From the cell containing the given text, extract its center point as (x, y) coordinate. 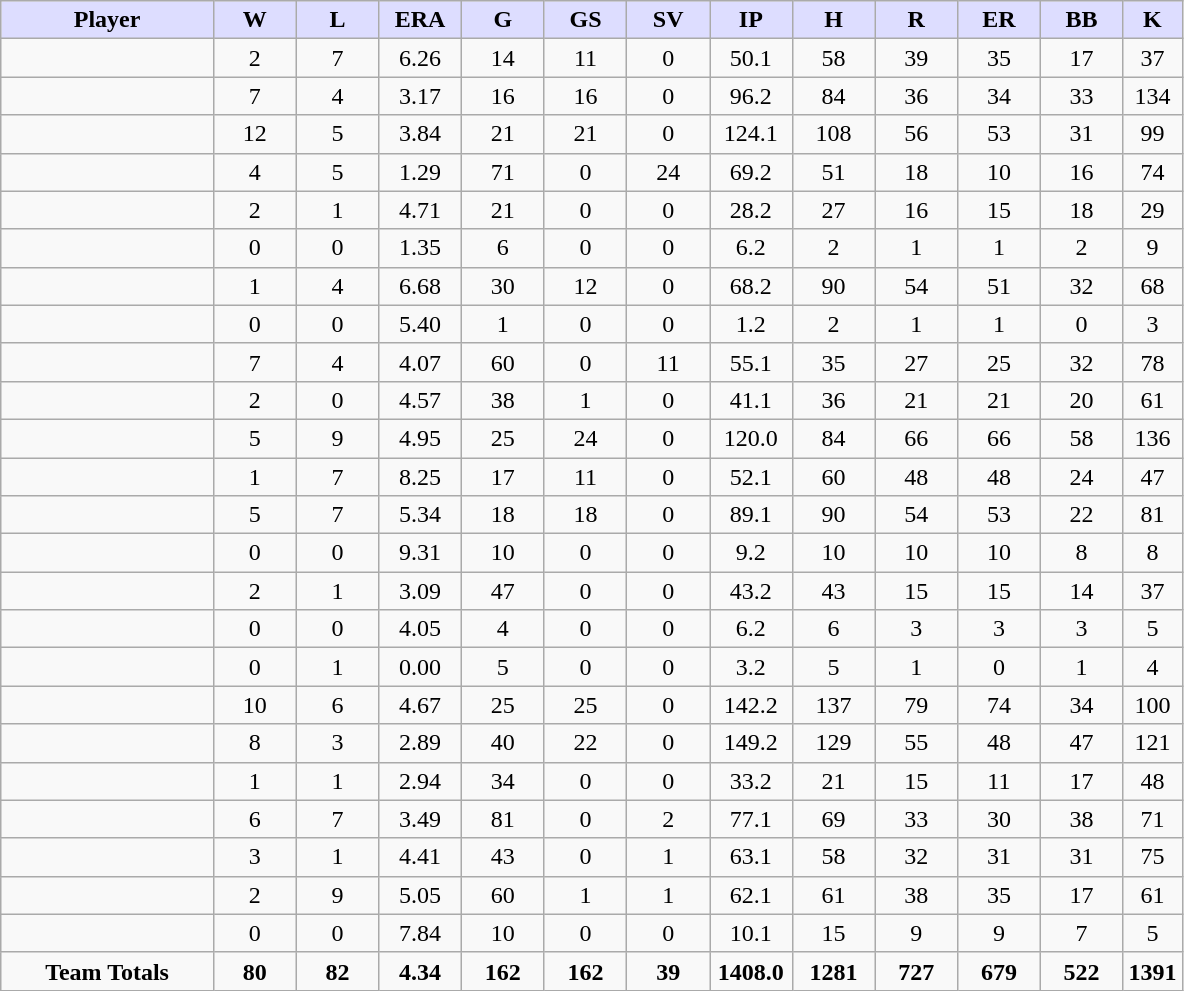
0.00 (420, 667)
89.1 (752, 515)
2.89 (420, 743)
5.40 (420, 324)
29 (1152, 210)
ER (1000, 20)
W (254, 20)
40 (502, 743)
96.2 (752, 96)
6.26 (420, 58)
BB (1082, 20)
62.1 (752, 895)
4.07 (420, 362)
28.2 (752, 210)
1.35 (420, 248)
3.49 (420, 819)
4.05 (420, 629)
33.2 (752, 781)
1.29 (420, 172)
1.2 (752, 324)
K (1152, 20)
80 (254, 971)
100 (1152, 705)
55.1 (752, 362)
55 (916, 743)
129 (834, 743)
2.94 (420, 781)
ERA (420, 20)
52.1 (752, 477)
SV (668, 20)
4.67 (420, 705)
124.1 (752, 134)
3.09 (420, 591)
727 (916, 971)
4.34 (420, 971)
41.1 (752, 400)
68.2 (752, 286)
H (834, 20)
3.17 (420, 96)
679 (1000, 971)
149.2 (752, 743)
3.84 (420, 134)
134 (1152, 96)
63.1 (752, 857)
4.71 (420, 210)
5.34 (420, 515)
9.2 (752, 553)
Player (108, 20)
5.05 (420, 895)
1408.0 (752, 971)
108 (834, 134)
121 (1152, 743)
4.41 (420, 857)
20 (1082, 400)
99 (1152, 134)
4.57 (420, 400)
142.2 (752, 705)
79 (916, 705)
10.1 (752, 933)
1281 (834, 971)
43.2 (752, 591)
L (338, 20)
R (916, 20)
68 (1152, 286)
82 (338, 971)
8.25 (420, 477)
IP (752, 20)
9.31 (420, 553)
120.0 (752, 438)
75 (1152, 857)
69.2 (752, 172)
1391 (1152, 971)
7.84 (420, 933)
522 (1082, 971)
77.1 (752, 819)
Team Totals (108, 971)
56 (916, 134)
78 (1152, 362)
137 (834, 705)
50.1 (752, 58)
69 (834, 819)
GS (586, 20)
3.2 (752, 667)
G (502, 20)
6.68 (420, 286)
136 (1152, 438)
4.95 (420, 438)
